From the cell containing the given text, extract its center point as [X, Y] coordinate. 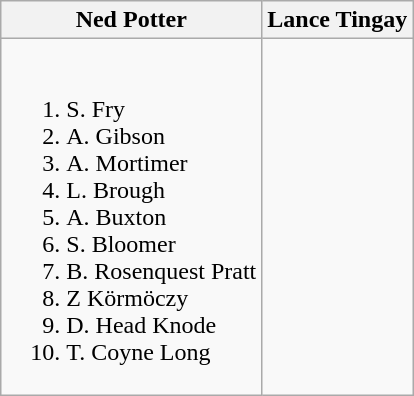
Ned Potter [132, 20]
S. Fry A. Gibson A. Mortimer L. Brough A. Buxton S. Bloomer B. Rosenquest Pratt Z Körmöczy D. Head Knode T. Coyne Long [132, 217]
Lance Tingay [338, 20]
